Find where the given text appears and provide that cell's center as (X, Y) coordinate. 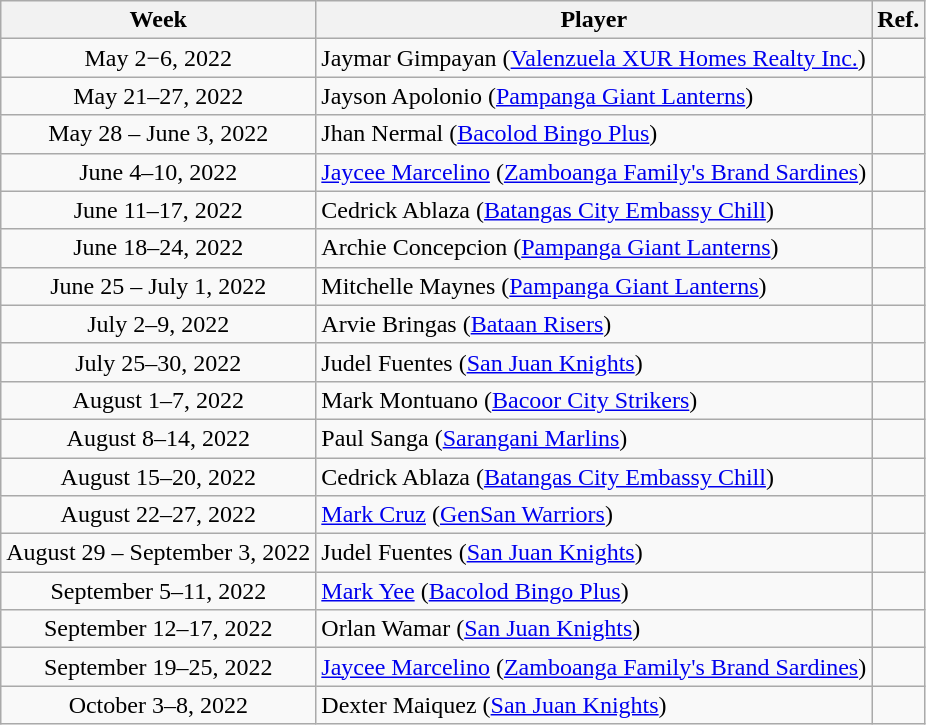
August 29 – September 3, 2022 (158, 553)
Jayson Apolonio (Pampanga Giant Lanterns) (594, 96)
Mitchelle Maynes (Pampanga Giant Lanterns) (594, 286)
Orlan Wamar (San Juan Knights) (594, 629)
June 18–24, 2022 (158, 248)
July 2–9, 2022 (158, 324)
Mark Montuano (Bacoor City Strikers) (594, 400)
October 3–8, 2022 (158, 705)
Jaymar Gimpayan (Valenzuela XUR Homes Realty Inc.) (594, 58)
August 1–7, 2022 (158, 400)
July 25–30, 2022 (158, 362)
Arvie Bringas (Bataan Risers) (594, 324)
Archie Concepcion (Pampanga Giant Lanterns) (594, 248)
June 25 – July 1, 2022 (158, 286)
Jhan Nermal (Bacolod Bingo Plus) (594, 134)
May 21–27, 2022 (158, 96)
May 28 – June 3, 2022 (158, 134)
September 5–11, 2022 (158, 591)
August 8–14, 2022 (158, 438)
Player (594, 20)
September 19–25, 2022 (158, 667)
June 4–10, 2022 (158, 172)
Mark Yee (Bacolod Bingo Plus) (594, 591)
Week (158, 20)
September 12–17, 2022 (158, 629)
August 15–20, 2022 (158, 477)
Paul Sanga (Sarangani Marlins) (594, 438)
Ref. (898, 20)
Dexter Maiquez (San Juan Knights) (594, 705)
May 2−6, 2022 (158, 58)
June 11–17, 2022 (158, 210)
August 22–27, 2022 (158, 515)
Mark Cruz (GenSan Warriors) (594, 515)
